From the cell containing the given text, extract its center point as [x, y] coordinate. 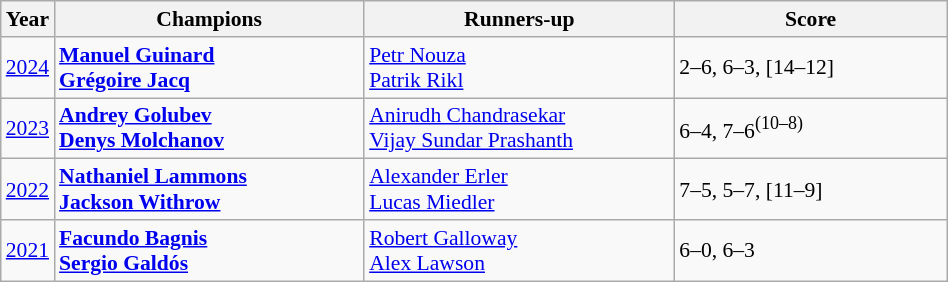
Facundo Bagnis Sergio Galdós [209, 250]
Nathaniel Lammons Jackson Withrow [209, 190]
Robert Galloway Alex Lawson [519, 250]
2022 [28, 190]
2024 [28, 68]
Alexander Erler Lucas Miedler [519, 190]
Champions [209, 19]
Manuel Guinard Grégoire Jacq [209, 68]
Runners-up [519, 19]
Score [810, 19]
2–6, 6–3, [14–12] [810, 68]
Anirudh Chandrasekar Vijay Sundar Prashanth [519, 128]
Year [28, 19]
6–0, 6–3 [810, 250]
6–4, 7–6(10–8) [810, 128]
Andrey Golubev Denys Molchanov [209, 128]
2021 [28, 250]
Petr Nouza Patrik Rikl [519, 68]
2023 [28, 128]
7–5, 5–7, [11–9] [810, 190]
